Pinpoint the cell where the given text exists, returning its (X, Y) midpoint coordinate. 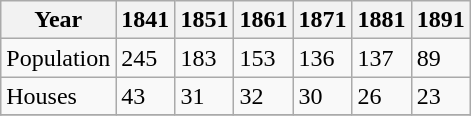
30 (322, 96)
1881 (382, 20)
Population (58, 58)
1861 (264, 20)
137 (382, 58)
183 (204, 58)
32 (264, 96)
43 (146, 96)
31 (204, 96)
23 (440, 96)
1841 (146, 20)
153 (264, 58)
1891 (440, 20)
89 (440, 58)
245 (146, 58)
1871 (322, 20)
Houses (58, 96)
Year (58, 20)
26 (382, 96)
1851 (204, 20)
136 (322, 58)
